Extract the (x, y) coordinate from the center of the cell holding the provided text.  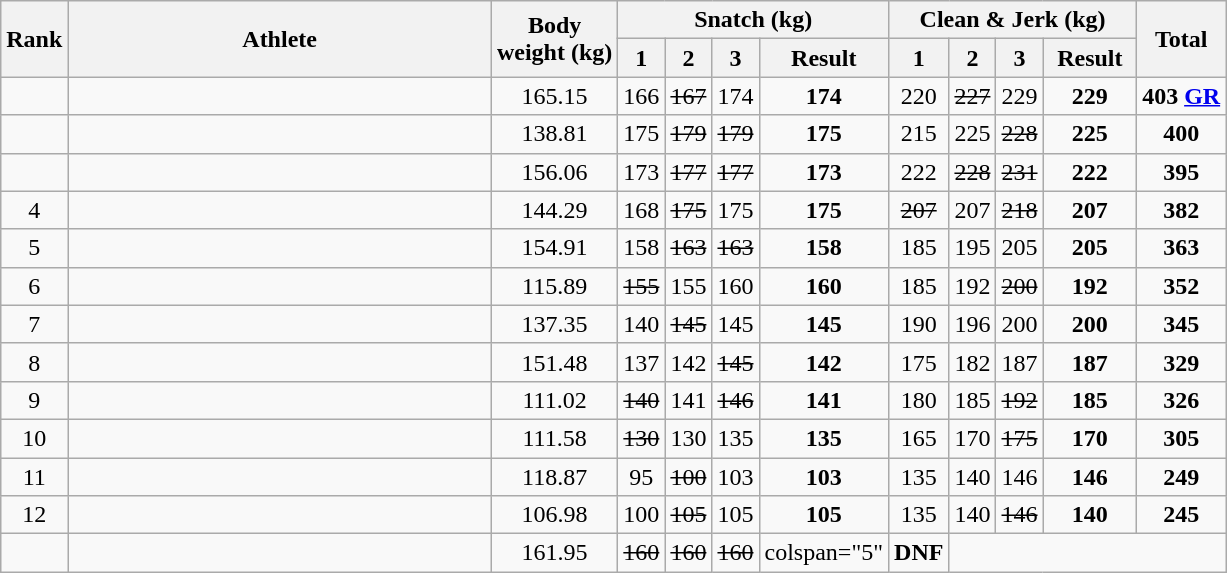
5 (34, 248)
Total (1182, 39)
190 (919, 324)
215 (919, 134)
195 (972, 248)
400 (1182, 134)
111.58 (554, 438)
161.95 (554, 553)
168 (642, 210)
7 (34, 324)
4 (34, 210)
Rank (34, 39)
352 (1182, 286)
138.81 (554, 134)
106.98 (554, 515)
231 (1020, 172)
118.87 (554, 477)
180 (919, 400)
382 (1182, 210)
249 (1182, 477)
245 (1182, 515)
137.35 (554, 324)
165 (919, 438)
6 (34, 286)
11 (34, 477)
165.15 (554, 96)
154.91 (554, 248)
95 (642, 477)
363 (1182, 248)
8 (34, 362)
395 (1182, 172)
Athlete (280, 39)
326 (1182, 400)
345 (1182, 324)
137 (642, 362)
196 (972, 324)
115.89 (554, 286)
151.48 (554, 362)
166 (642, 96)
111.02 (554, 400)
305 (1182, 438)
167 (688, 96)
9 (34, 400)
156.06 (554, 172)
Snatch (kg) (754, 20)
227 (972, 96)
10 (34, 438)
Clean & Jerk (kg) (1013, 20)
DNF (919, 553)
colspan="5" (824, 553)
144.29 (554, 210)
182 (972, 362)
220 (919, 96)
12 (34, 515)
403 GR (1182, 96)
329 (1182, 362)
218 (1020, 210)
Bodyweight (kg) (554, 39)
